Capture the cell that displays the provided text and extract its [X, Y] central coordinate. 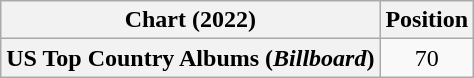
US Top Country Albums (Billboard) [190, 58]
Chart (2022) [190, 20]
Position [427, 20]
70 [427, 58]
